Find where the given text appears and provide that cell's center as (x, y) coordinate. 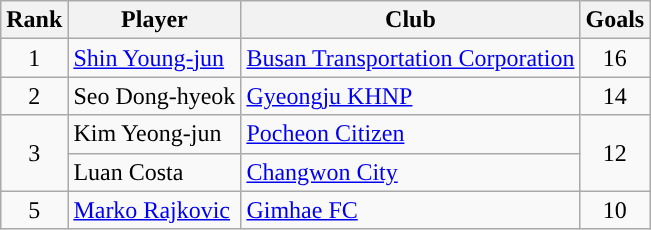
12 (615, 153)
16 (615, 58)
Changwon City (410, 172)
Busan Transportation Corporation (410, 58)
Goals (615, 20)
3 (34, 153)
14 (615, 96)
Pocheon Citizen (410, 134)
Shin Young-jun (154, 58)
Marko Rajkovic (154, 210)
Kim Yeong-jun (154, 134)
Luan Costa (154, 172)
Club (410, 20)
10 (615, 210)
Player (154, 20)
2 (34, 96)
Gyeongju KHNP (410, 96)
Gimhae FC (410, 210)
Rank (34, 20)
Seo Dong-hyeok (154, 96)
1 (34, 58)
5 (34, 210)
